Locate the cell with the specified text and output its (x, y) center coordinate. 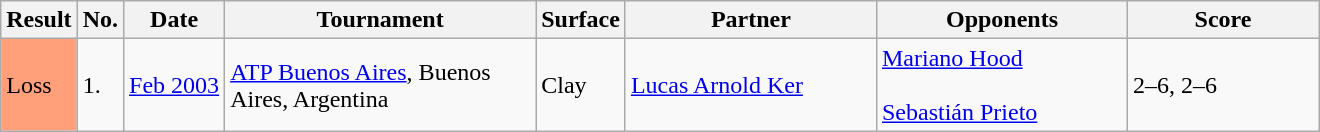
Score (1224, 20)
Result (39, 20)
Lucas Arnold Ker (750, 85)
Clay (581, 85)
No. (100, 20)
Opponents (1002, 20)
Surface (581, 20)
Feb 2003 (174, 85)
2–6, 2–6 (1224, 85)
Date (174, 20)
ATP Buenos Aires, Buenos Aires, Argentina (380, 85)
Partner (750, 20)
Mariano Hood Sebastián Prieto (1002, 85)
Tournament (380, 20)
1. (100, 85)
Loss (39, 85)
